For the text-containing cell, return its midpoint in (X, Y) coordinate format. 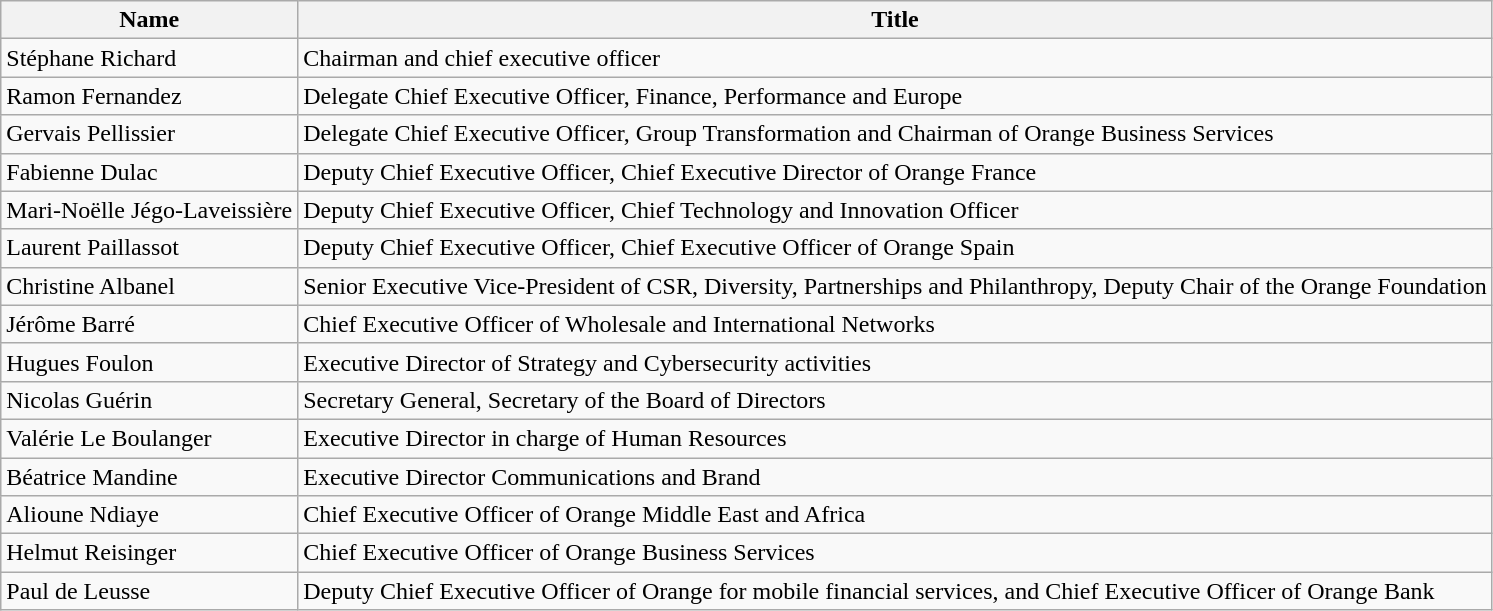
Béatrice Mandine (150, 477)
Helmut Reisinger (150, 553)
Chief Executive Officer of Orange Middle East and Africa (896, 515)
Delegate Chief Executive Officer, Finance, Performance and Europe (896, 96)
Stéphane Richard (150, 58)
Deputy Chief Executive Officer of Orange for mobile financial services, and Chief Executive Officer of Orange Bank (896, 591)
Executive Director in charge of Human Resources (896, 438)
Deputy Chief Executive Officer, Chief Technology and Innovation Officer (896, 210)
Chairman and chief executive officer (896, 58)
Alioune Ndiaye (150, 515)
Hugues Foulon (150, 362)
Valérie Le Boulanger (150, 438)
Name (150, 20)
Title (896, 20)
Secretary General, Secretary of the Board of Directors (896, 400)
Executive Director Communications and Brand (896, 477)
Executive Director of Strategy and Cybersecurity activities (896, 362)
Deputy Chief Executive Officer, Chief Executive Officer of Orange Spain (896, 248)
Ramon Fernandez (150, 96)
Delegate Chief Executive Officer, Group Transformation and Chairman of Orange Business Services (896, 134)
Paul de Leusse (150, 591)
Mari-Noëlle Jégo-Laveissière (150, 210)
Chief Executive Officer of Wholesale and International Networks (896, 324)
Jérôme Barré (150, 324)
Christine Albanel (150, 286)
Laurent Paillassot (150, 248)
Fabienne Dulac (150, 172)
Nicolas Guérin (150, 400)
Gervais Pellissier (150, 134)
Senior Executive Vice-President of CSR, Diversity, Partnerships and Philanthropy, Deputy Chair of the Orange Foundation (896, 286)
Deputy Chief Executive Officer, Chief Executive Director of Orange France (896, 172)
Chief Executive Officer of Orange Business Services (896, 553)
